Pinpoint the cell where the given text exists, returning its (x, y) midpoint coordinate. 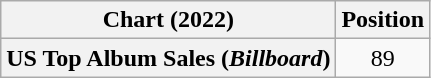
Position (383, 20)
89 (383, 58)
Chart (2022) (168, 20)
US Top Album Sales (Billboard) (168, 58)
